Locate the cell with the specified text and output its (x, y) center coordinate. 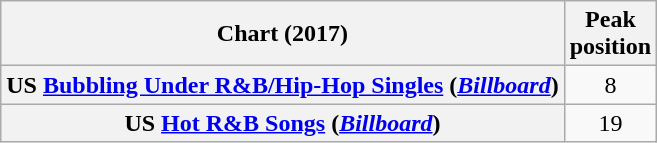
Chart (2017) (282, 34)
US Hot R&B Songs (Billboard) (282, 123)
8 (610, 85)
19 (610, 123)
Peakposition (610, 34)
US Bubbling Under R&B/Hip-Hop Singles (Billboard) (282, 85)
